Return (x, y) of the center of cell containing provided text 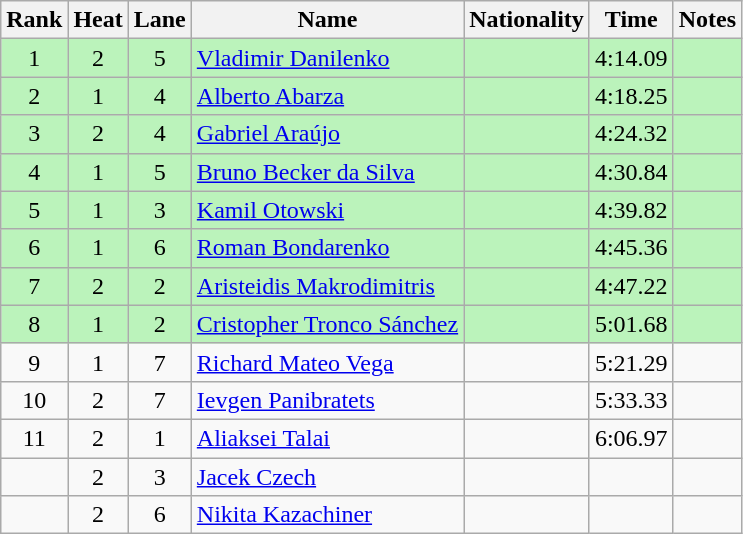
Lane (160, 20)
Roman Bondarenko (327, 248)
4:45.36 (631, 248)
Nikita Kazachiner (327, 515)
Name (327, 20)
Aristeidis Makrodimitris (327, 286)
9 (34, 362)
Gabriel Araújo (327, 134)
Kamil Otowski (327, 210)
Ievgen Panibratets (327, 400)
Aliaksei Talai (327, 438)
5:33.33 (631, 400)
4:39.82 (631, 210)
5:21.29 (631, 362)
Rank (34, 20)
4:24.32 (631, 134)
Bruno Becker da Silva (327, 172)
Vladimir Danilenko (327, 58)
4:47.22 (631, 286)
4:18.25 (631, 96)
6:06.97 (631, 438)
Richard Mateo Vega (327, 362)
11 (34, 438)
Cristopher Tronco Sánchez (327, 324)
5:01.68 (631, 324)
8 (34, 324)
Jacek Czech (327, 477)
Time (631, 20)
Nationality (527, 20)
4:30.84 (631, 172)
Alberto Abarza (327, 96)
Heat (98, 20)
Notes (707, 20)
10 (34, 400)
4:14.09 (631, 58)
